Search for the cell housing the specified text and yield its (x, y) center coordinate. 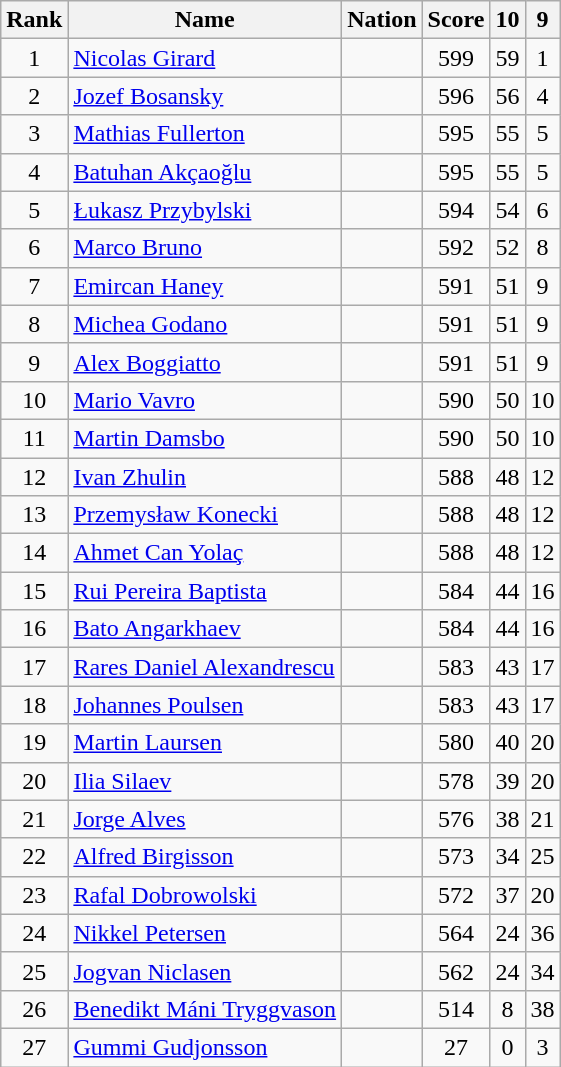
Mario Vavro (205, 400)
Name (205, 20)
40 (508, 743)
Łukasz Przybylski (205, 210)
Marco Bruno (205, 248)
Rui Pereira Baptista (205, 591)
14 (34, 553)
Jogvan Niclasen (205, 971)
0 (508, 1047)
Johannes Poulsen (205, 705)
592 (456, 248)
572 (456, 895)
11 (34, 438)
Martin Laursen (205, 743)
Ivan Zhulin (205, 477)
Nation (382, 20)
18 (34, 705)
36 (542, 933)
594 (456, 210)
562 (456, 971)
Ahmet Can Yolaç (205, 553)
Rafal Dobrowolski (205, 895)
Alex Boggiatto (205, 362)
580 (456, 743)
Score (456, 20)
Rares Daniel Alexandrescu (205, 667)
Jozef Bosansky (205, 96)
Nicolas Girard (205, 58)
56 (508, 96)
564 (456, 933)
39 (508, 781)
Benedikt Máni Tryggvason (205, 1009)
15 (34, 591)
Martin Damsbo (205, 438)
Przemysław Konecki (205, 515)
13 (34, 515)
573 (456, 857)
22 (34, 857)
52 (508, 248)
54 (508, 210)
2 (34, 96)
Jorge Alves (205, 819)
Michea Godano (205, 324)
Alfred Birgisson (205, 857)
Mathias Fullerton (205, 134)
37 (508, 895)
596 (456, 96)
Nikkel Petersen (205, 933)
23 (34, 895)
578 (456, 781)
26 (34, 1009)
7 (34, 286)
576 (456, 819)
Ilia Silaev (205, 781)
Rank (34, 20)
19 (34, 743)
Batuhan Akçaoğlu (205, 172)
Emircan Haney (205, 286)
59 (508, 58)
Bato Angarkhaev (205, 629)
Gummi Gudjonsson (205, 1047)
599 (456, 58)
514 (456, 1009)
